Detect which cell encompasses the target text, then output its (X, Y) center coordinate. 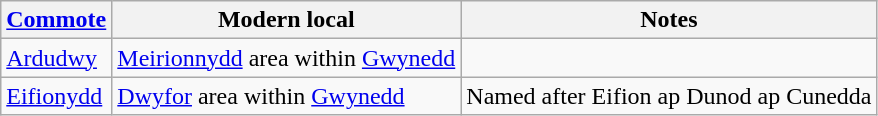
Ardudwy (56, 58)
Meirionnydd area within Gwynedd (286, 58)
Named after Eifion ap Dunod ap Cunedda (669, 96)
Commote (56, 20)
Notes (669, 20)
Dwyfor area within Gwynedd (286, 96)
Eifionydd (56, 96)
Modern local (286, 20)
